Identify which cell holds the provided text, then report its [X, Y] central coordinate. 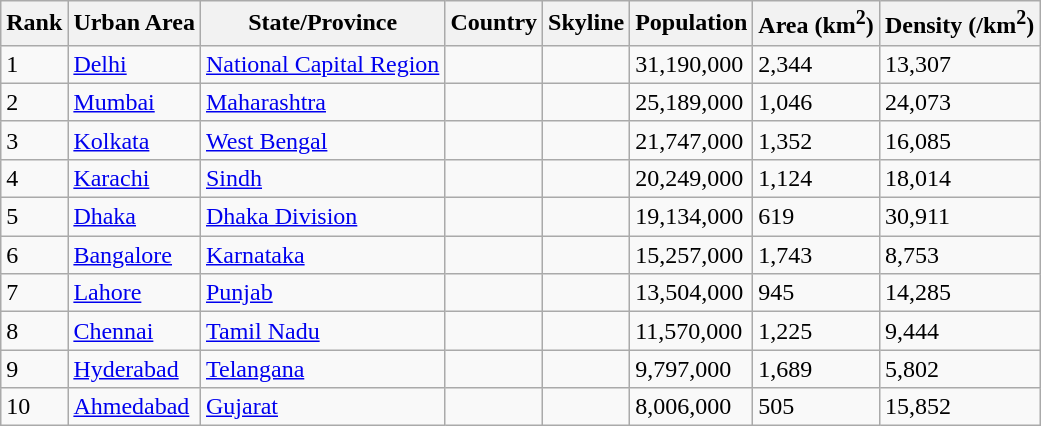
Tamil Nadu [322, 331]
Hyderabad [134, 369]
Country [494, 24]
1,689 [816, 369]
24,073 [959, 102]
Gujarat [322, 407]
14,285 [959, 293]
Skyline [586, 24]
Karnataka [322, 255]
Sindh [322, 178]
5 [34, 217]
Density (/km2) [959, 24]
Mumbai [134, 102]
State/Province [322, 24]
13,307 [959, 64]
1,046 [816, 102]
1 [34, 64]
18,014 [959, 178]
21,747,000 [692, 140]
Punjab [322, 293]
West Bengal [322, 140]
15,852 [959, 407]
8,006,000 [692, 407]
Ahmedabad [134, 407]
8,753 [959, 255]
505 [816, 407]
Chennai [134, 331]
Kolkata [134, 140]
2,344 [816, 64]
30,911 [959, 217]
15,257,000 [692, 255]
945 [816, 293]
3 [34, 140]
Dhaka [134, 217]
1,124 [816, 178]
10 [34, 407]
13,504,000 [692, 293]
National Capital Region [322, 64]
9 [34, 369]
31,190,000 [692, 64]
4 [34, 178]
Urban Area [134, 24]
8 [34, 331]
1,352 [816, 140]
5,802 [959, 369]
Area (km2) [816, 24]
1,225 [816, 331]
2 [34, 102]
7 [34, 293]
20,249,000 [692, 178]
Delhi [134, 64]
Population [692, 24]
Bangalore [134, 255]
Maharashtra [322, 102]
Dhaka Division [322, 217]
Lahore [134, 293]
Rank [34, 24]
1,743 [816, 255]
619 [816, 217]
16,085 [959, 140]
9,444 [959, 331]
9,797,000 [692, 369]
Telangana [322, 369]
19,134,000 [692, 217]
25,189,000 [692, 102]
11,570,000 [692, 331]
6 [34, 255]
Karachi [134, 178]
